Search for the cell housing the specified text and yield its (x, y) center coordinate. 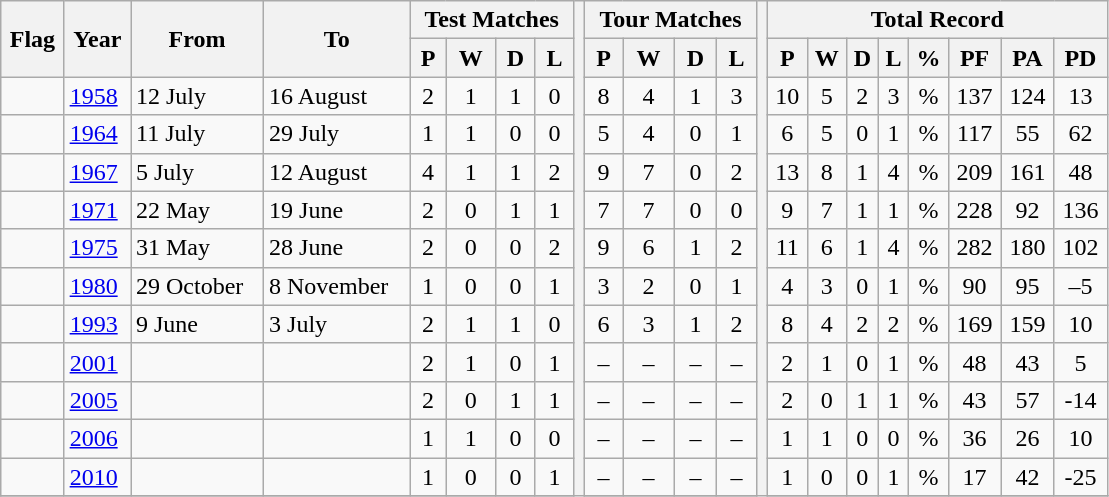
3 July (338, 324)
29 July (338, 134)
1964 (97, 134)
180 (1028, 248)
28 June (338, 248)
1958 (97, 96)
To (338, 39)
–5 (1080, 286)
90 (974, 286)
11 (788, 248)
19 June (338, 210)
1993 (97, 324)
Total Record (938, 20)
62 (1080, 134)
2006 (97, 438)
228 (974, 210)
PA (1028, 58)
2001 (97, 362)
17 (974, 477)
Test Matches (492, 20)
12 August (338, 172)
11 July (196, 134)
1967 (97, 172)
12 July (196, 96)
159 (1028, 324)
1975 (97, 248)
16 August (338, 96)
169 (974, 324)
137 (974, 96)
9 June (196, 324)
5 July (196, 172)
26 (1028, 438)
282 (974, 248)
136 (1080, 210)
124 (1028, 96)
42 (1028, 477)
PF (974, 58)
209 (974, 172)
-25 (1080, 477)
95 (1028, 286)
1980 (97, 286)
102 (1080, 248)
8 November (338, 286)
-14 (1080, 400)
29 October (196, 286)
92 (1028, 210)
Flag (32, 39)
1971 (97, 210)
Tour Matches (671, 20)
117 (974, 134)
31 May (196, 248)
2005 (97, 400)
36 (974, 438)
161 (1028, 172)
Year (97, 39)
2010 (97, 477)
57 (1028, 400)
55 (1028, 134)
From (196, 39)
PD (1080, 58)
22 May (196, 210)
